From the cell containing the given text, extract its center point as (x, y) coordinate. 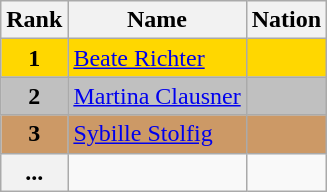
2 (34, 96)
Rank (34, 20)
Beate Richter (157, 58)
Martina Clausner (157, 96)
Name (157, 20)
Sybille Stolfig (157, 134)
3 (34, 134)
... (34, 172)
Nation (286, 20)
1 (34, 58)
